Provide the [x, y] coordinate of the cell's center where the given text is located.  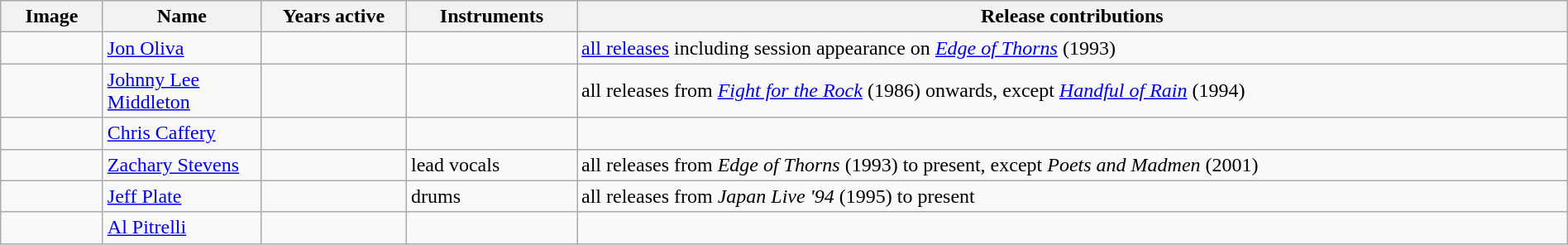
Instruments [491, 17]
all releases from Edge of Thorns (1993) to present, except Poets and Madmen (2001) [1073, 165]
Zachary Stevens [182, 165]
lead vocals [491, 165]
Years active [333, 17]
Jon Oliva [182, 48]
all releases including session appearance on Edge of Thorns (1993) [1073, 48]
Release contributions [1073, 17]
drums [491, 196]
Image [52, 17]
Al Pitrelli [182, 228]
Johnny Lee Middleton [182, 91]
Chris Caffery [182, 133]
Name [182, 17]
all releases from Japan Live '94 (1995) to present [1073, 196]
all releases from Fight for the Rock (1986) onwards, except Handful of Rain (1994) [1073, 91]
Jeff Plate [182, 196]
